Scan for the cell matching the given text and deliver its (X, Y) coordinate at center. 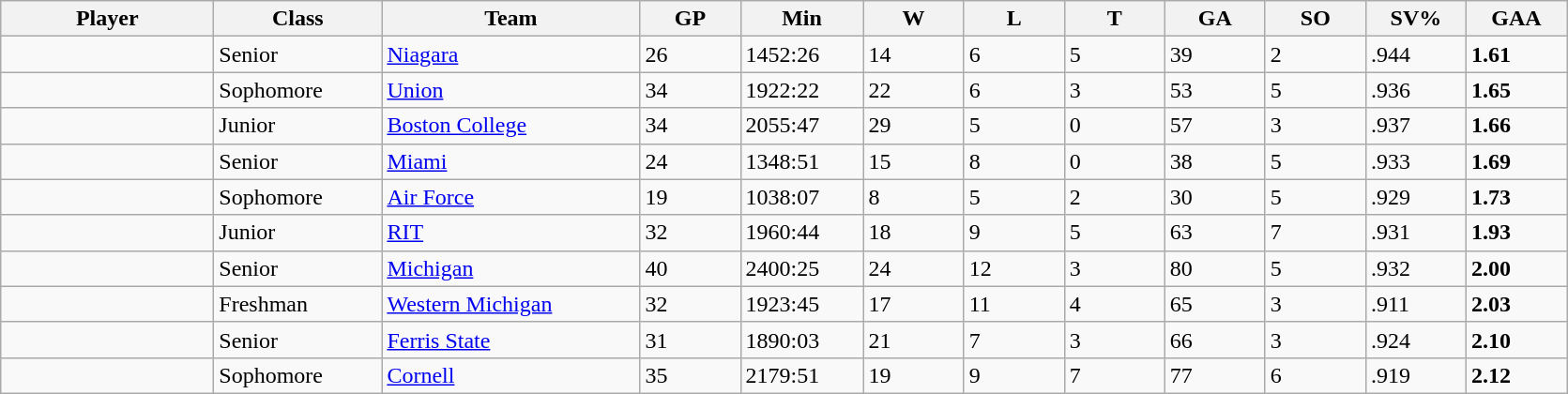
SO (1316, 19)
T (1115, 19)
Western Michigan (510, 304)
39 (1214, 54)
1923:45 (801, 304)
2055:47 (801, 126)
18 (914, 233)
.929 (1415, 197)
Michigan (510, 268)
SV% (1415, 19)
.937 (1415, 126)
12 (1013, 268)
.944 (1415, 54)
GP (691, 19)
1.65 (1516, 90)
40 (691, 268)
2.10 (1516, 340)
66 (1214, 340)
1960:44 (801, 233)
.919 (1415, 375)
.933 (1415, 161)
4 (1115, 304)
RIT (510, 233)
W (914, 19)
Boston College (510, 126)
Union (510, 90)
GAA (1516, 19)
11 (1013, 304)
.911 (1415, 304)
Team (510, 19)
GA (1214, 19)
35 (691, 375)
2400:25 (801, 268)
Player (107, 19)
53 (1214, 90)
29 (914, 126)
1890:03 (801, 340)
Ferris State (510, 340)
2.00 (1516, 268)
Class (298, 19)
.932 (1415, 268)
1038:07 (801, 197)
2179:51 (801, 375)
Freshman (298, 304)
22 (914, 90)
14 (914, 54)
65 (1214, 304)
1348:51 (801, 161)
17 (914, 304)
31 (691, 340)
2.03 (1516, 304)
1.69 (1516, 161)
.936 (1415, 90)
Air Force (510, 197)
L (1013, 19)
57 (1214, 126)
Miami (510, 161)
15 (914, 161)
Niagara (510, 54)
63 (1214, 233)
1.73 (1516, 197)
.924 (1415, 340)
1.66 (1516, 126)
2.12 (1516, 375)
26 (691, 54)
1.61 (1516, 54)
38 (1214, 161)
1922:22 (801, 90)
Min (801, 19)
80 (1214, 268)
Cornell (510, 375)
.931 (1415, 233)
30 (1214, 197)
21 (914, 340)
1452:26 (801, 54)
77 (1214, 375)
1.93 (1516, 233)
